Return the (X, Y) coordinate for the center point of the cell that contains the specified text.  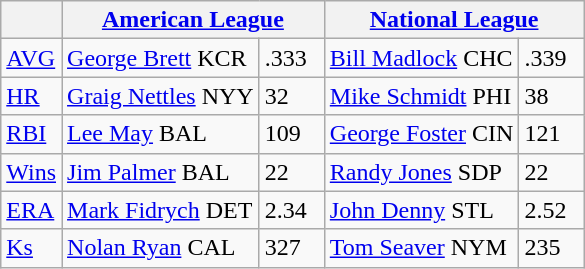
Mike Schmidt PHI (422, 96)
Wins (32, 172)
121 (552, 134)
Ks (32, 248)
Jim Palmer BAL (161, 172)
38 (552, 96)
American League (194, 20)
Graig Nettles NYY (161, 96)
RBI (32, 134)
Tom Seaver NYM (422, 248)
AVG (32, 58)
National League (454, 20)
George Foster CIN (422, 134)
Nolan Ryan CAL (161, 248)
HR (32, 96)
.333 (292, 58)
2.34 (292, 210)
Randy Jones SDP (422, 172)
2.52 (552, 210)
327 (292, 248)
.339 (552, 58)
Mark Fidrych DET (161, 210)
32 (292, 96)
Lee May BAL (161, 134)
George Brett KCR (161, 58)
John Denny STL (422, 210)
ERA (32, 210)
235 (552, 248)
109 (292, 134)
Bill Madlock CHC (422, 58)
